Scan for the cell matching the given text and deliver its [x, y] coordinate at center. 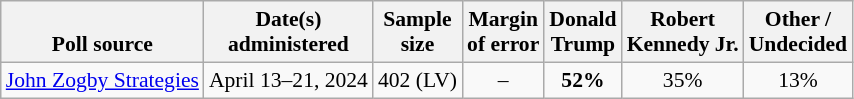
Marginof error [503, 32]
402 (LV) [418, 80]
DonaldTrump [582, 32]
35% [683, 80]
Date(s)administered [288, 32]
April 13–21, 2024 [288, 80]
Samplesize [418, 32]
– [503, 80]
John Zogby Strategies [102, 80]
52% [582, 80]
RobertKennedy Jr. [683, 32]
Other /Undecided [798, 32]
13% [798, 80]
Poll source [102, 32]
